Detect which cell encompasses the target text, then output its [X, Y] center coordinate. 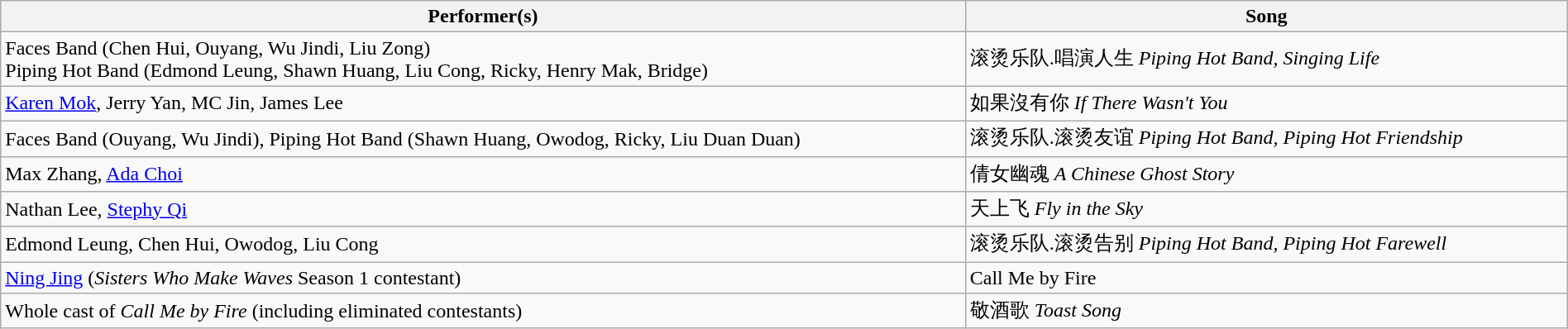
Whole cast of Call Me by Fire (including eliminated contestants) [483, 311]
敬酒歌 Toast Song [1266, 311]
Karen Mok, Jerry Yan, MC Jin, James Lee [483, 104]
滚烫乐队.唱演人生 Piping Hot Band, Singing Life [1266, 60]
Faces Band (Ouyang, Wu Jindi), Piping Hot Band (Shawn Huang, Owodog, Ricky, Liu Duan Duan) [483, 139]
天上飞 Fly in the Sky [1266, 210]
Faces Band (Chen Hui, Ouyang, Wu Jindi, Liu Zong)Piping Hot Band (Edmond Leung, Shawn Huang, Liu Cong, Ricky, Henry Mak, Bridge) [483, 60]
Max Zhang, Ada Choi [483, 174]
Nathan Lee, Stephy Qi [483, 210]
滚烫乐队.滚烫友谊 Piping Hot Band, Piping Hot Friendship [1266, 139]
Ning Jing (Sisters Who Make Waves Season 1 contestant) [483, 278]
Edmond Leung, Chen Hui, Owodog, Liu Cong [483, 245]
如果沒有你 If There Wasn't You [1266, 104]
Performer(s) [483, 17]
Call Me by Fire [1266, 278]
Song [1266, 17]
滚烫乐队.滚烫告别 Piping Hot Band, Piping Hot Farewell [1266, 245]
倩女幽魂 A Chinese Ghost Story [1266, 174]
